For the text-containing cell, return its midpoint in [x, y] coordinate format. 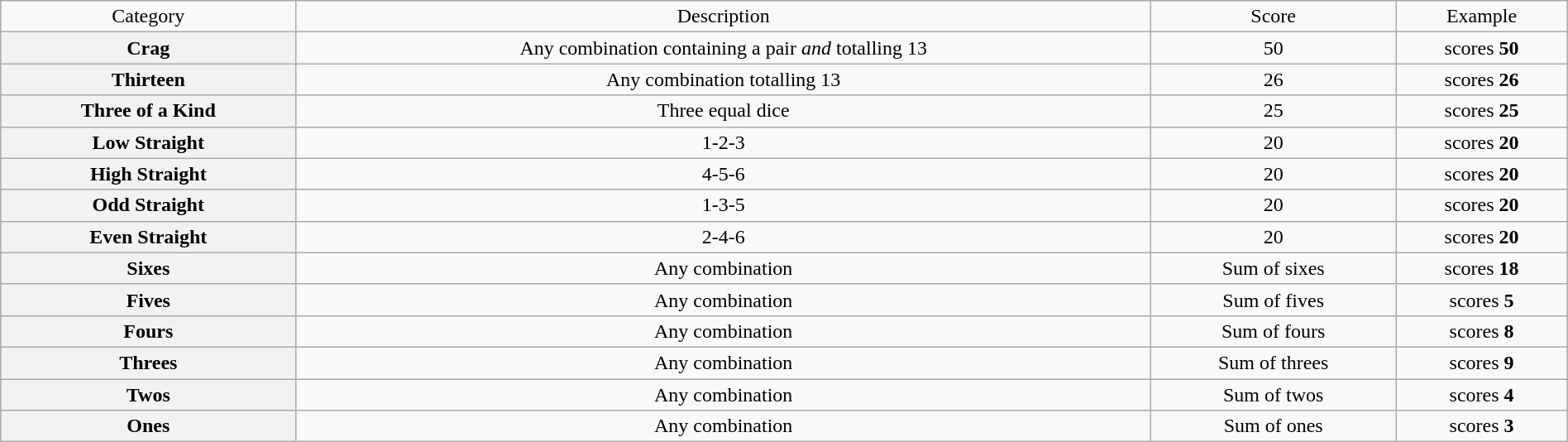
scores 9 [1482, 363]
Sum of threes [1274, 363]
25 [1274, 111]
50 [1274, 48]
scores 3 [1482, 426]
Example [1482, 17]
scores 50 [1482, 48]
Fives [149, 300]
Sixes [149, 268]
Any combination totalling 13 [724, 79]
26 [1274, 79]
scores 5 [1482, 300]
Threes [149, 363]
Ones [149, 426]
Low Straight [149, 142]
scores 26 [1482, 79]
High Straight [149, 174]
Sum of twos [1274, 395]
Three equal dice [724, 111]
1-3-5 [724, 205]
Thirteen [149, 79]
Sum of ones [1274, 426]
Description [724, 17]
scores 18 [1482, 268]
Three of a Kind [149, 111]
scores 25 [1482, 111]
scores 8 [1482, 331]
scores 4 [1482, 395]
Crag [149, 48]
4-5-6 [724, 174]
Sum of sixes [1274, 268]
Any combination containing a pair and totalling 13 [724, 48]
1-2-3 [724, 142]
Category [149, 17]
Sum of fives [1274, 300]
2-4-6 [724, 237]
Score [1274, 17]
Twos [149, 395]
Sum of fours [1274, 331]
Fours [149, 331]
Even Straight [149, 237]
Odd Straight [149, 205]
